Locate the cell with the specified text and output its [X, Y] center coordinate. 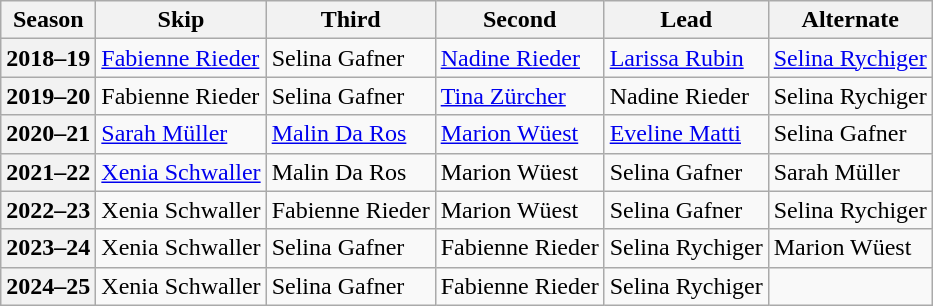
Third [350, 20]
Larissa Rubin [686, 58]
Skip [181, 20]
Second [520, 20]
2023–24 [48, 248]
2021–22 [48, 172]
2018–19 [48, 58]
2020–21 [48, 134]
2024–25 [48, 286]
2022–23 [48, 210]
Alternate [850, 20]
2019–20 [48, 96]
Eveline Matti [686, 134]
Tina Zürcher [520, 96]
Lead [686, 20]
Season [48, 20]
